Detect which cell encompasses the target text, then output its (X, Y) center coordinate. 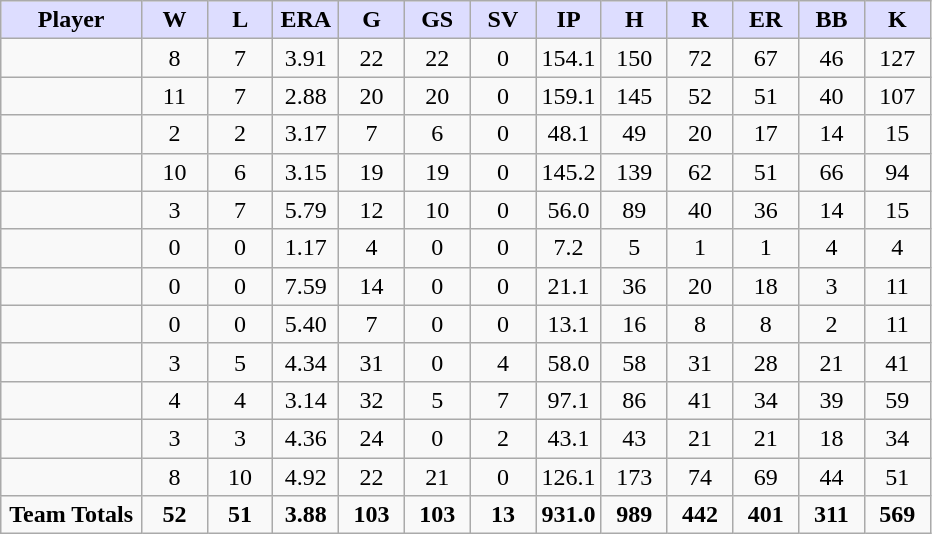
5.79 (306, 210)
401 (766, 515)
3.17 (306, 134)
Player (72, 20)
62 (700, 172)
311 (832, 515)
12 (372, 210)
49 (634, 134)
4.92 (306, 477)
97.1 (569, 400)
69 (766, 477)
86 (634, 400)
17 (766, 134)
159.1 (569, 96)
4.34 (306, 362)
13 (503, 515)
442 (700, 515)
K (897, 20)
58 (634, 362)
56.0 (569, 210)
127 (897, 58)
L (240, 20)
66 (832, 172)
989 (634, 515)
46 (832, 58)
3.88 (306, 515)
SV (503, 20)
67 (766, 58)
R (700, 20)
43.1 (569, 438)
126.1 (569, 477)
BB (832, 20)
74 (700, 477)
7.2 (569, 248)
28 (766, 362)
154.1 (569, 58)
H (634, 20)
107 (897, 96)
43 (634, 438)
16 (634, 324)
94 (897, 172)
13.1 (569, 324)
72 (700, 58)
3.91 (306, 58)
5.40 (306, 324)
Team Totals (72, 515)
931.0 (569, 515)
32 (372, 400)
21.1 (569, 286)
3.15 (306, 172)
173 (634, 477)
569 (897, 515)
145 (634, 96)
W (175, 20)
3.14 (306, 400)
59 (897, 400)
44 (832, 477)
G (372, 20)
89 (634, 210)
ERA (306, 20)
48.1 (569, 134)
7.59 (306, 286)
139 (634, 172)
24 (372, 438)
IP (569, 20)
145.2 (569, 172)
4.36 (306, 438)
GS (437, 20)
39 (832, 400)
1.17 (306, 248)
2.88 (306, 96)
58.0 (569, 362)
ER (766, 20)
150 (634, 58)
